Return the [X, Y] coordinate for the center point of the cell that contains the specified text.  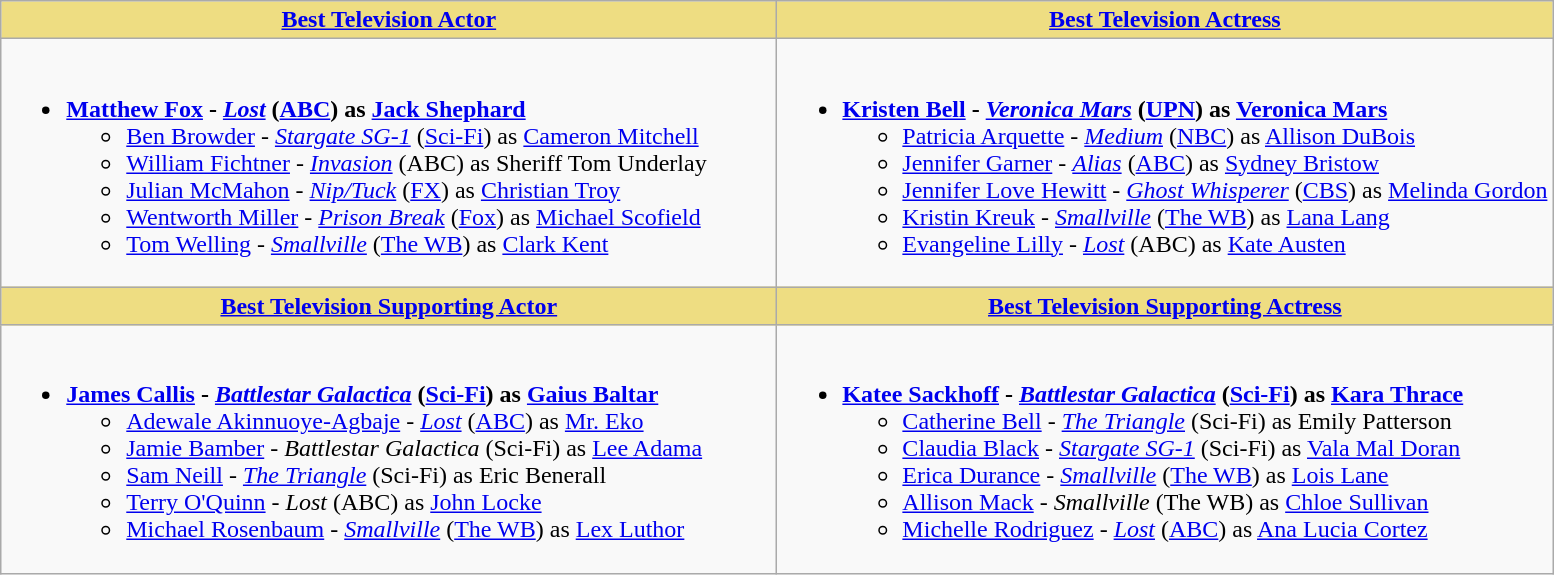
Best Television Actress [1165, 20]
Best Television Supporting Actress [1165, 306]
Best Television Supporting Actor [389, 306]
Best Television Actor [389, 20]
